Return the (x, y) coordinate for the center point of the cell that contains the specified text.  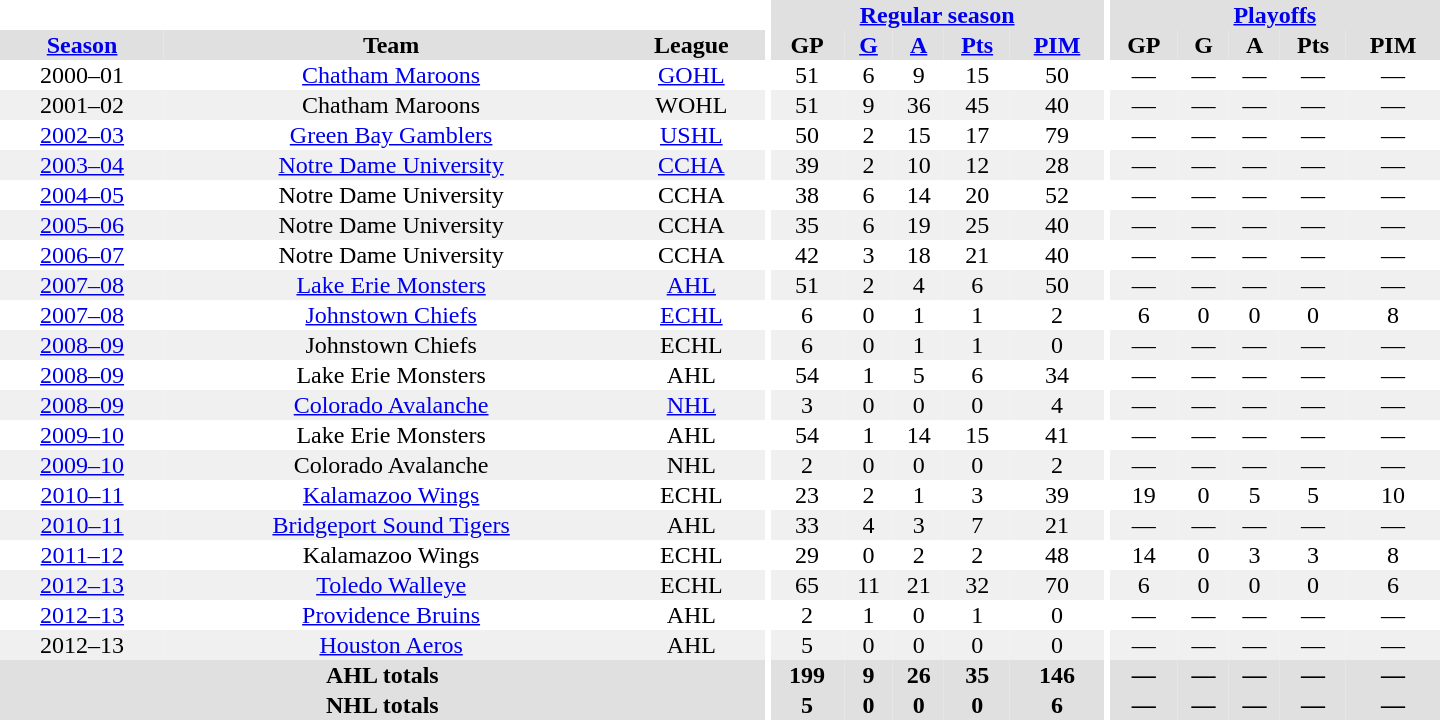
26 (918, 675)
Team (391, 45)
38 (807, 195)
29 (807, 555)
Playoffs (1275, 15)
32 (977, 585)
Green Bay Gamblers (391, 135)
Houston Aeros (391, 645)
2005–06 (82, 225)
7 (977, 525)
Season (82, 45)
GOHL (692, 75)
Providence Bruins (391, 615)
Bridgeport Sound Tigers (391, 525)
20 (977, 195)
Regular season (937, 15)
2000–01 (82, 75)
33 (807, 525)
79 (1057, 135)
2001–02 (82, 105)
34 (1057, 375)
NHL totals (382, 705)
17 (977, 135)
41 (1057, 435)
League (692, 45)
2006–07 (82, 255)
USHL (692, 135)
23 (807, 495)
18 (918, 255)
52 (1057, 195)
2011–12 (82, 555)
146 (1057, 675)
2003–04 (82, 165)
WOHL (692, 105)
65 (807, 585)
42 (807, 255)
36 (918, 105)
12 (977, 165)
28 (1057, 165)
AHL totals (382, 675)
45 (977, 105)
48 (1057, 555)
199 (807, 675)
2002–03 (82, 135)
70 (1057, 585)
11 (868, 585)
Toledo Walleye (391, 585)
2004–05 (82, 195)
25 (977, 225)
